Output the (x, y) coordinate of the center of the cell containing the given text.  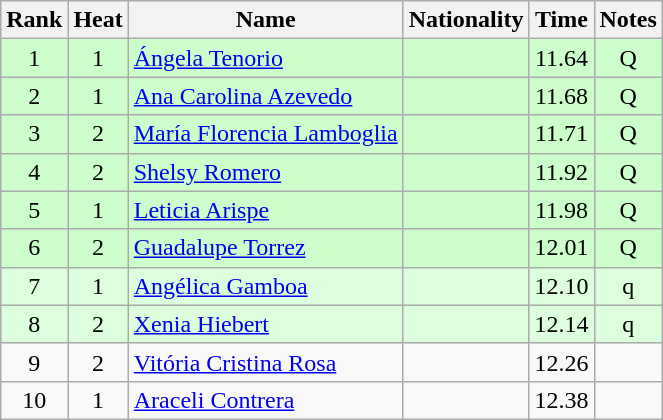
Angélica Gamboa (266, 286)
11.98 (562, 210)
12.38 (562, 400)
Heat (98, 20)
Guadalupe Torrez (266, 248)
3 (34, 134)
Ángela Tenorio (266, 58)
12.14 (562, 324)
8 (34, 324)
Araceli Contrera (266, 400)
Name (266, 20)
6 (34, 248)
Time (562, 20)
7 (34, 286)
Shelsy Romero (266, 172)
Nationality (466, 20)
5 (34, 210)
Notes (628, 20)
12.01 (562, 248)
María Florencia Lamboglia (266, 134)
11.68 (562, 96)
11.71 (562, 134)
Leticia Arispe (266, 210)
4 (34, 172)
12.10 (562, 286)
11.92 (562, 172)
Xenia Hiebert (266, 324)
11.64 (562, 58)
9 (34, 362)
Rank (34, 20)
12.26 (562, 362)
10 (34, 400)
Ana Carolina Azevedo (266, 96)
Vitória Cristina Rosa (266, 362)
